Find where the given text appears and provide that cell's center as (X, Y) coordinate. 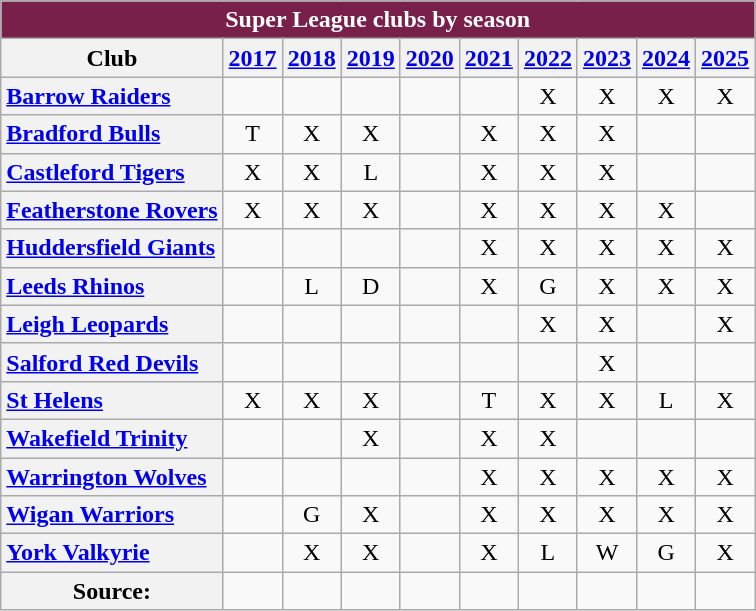
Wigan Warriors (112, 515)
Leeds Rhinos (112, 286)
2019 (370, 58)
Club (112, 58)
Leigh Leopards (112, 324)
2018 (312, 58)
Castleford Tigers (112, 172)
2024 (666, 58)
St Helens (112, 400)
Salford Red Devils (112, 362)
2021 (488, 58)
2023 (606, 58)
Bradford Bulls (112, 134)
Source: (112, 591)
W (606, 553)
2025 (726, 58)
Huddersfield Giants (112, 248)
Warrington Wolves (112, 477)
Wakefield Trinity (112, 438)
York Valkyrie (112, 553)
Super League clubs by season (378, 20)
Barrow Raiders (112, 96)
2020 (430, 58)
2022 (548, 58)
2017 (252, 58)
D (370, 286)
Featherstone Rovers (112, 210)
